Output the [X, Y] coordinate of the center of the cell containing the given text.  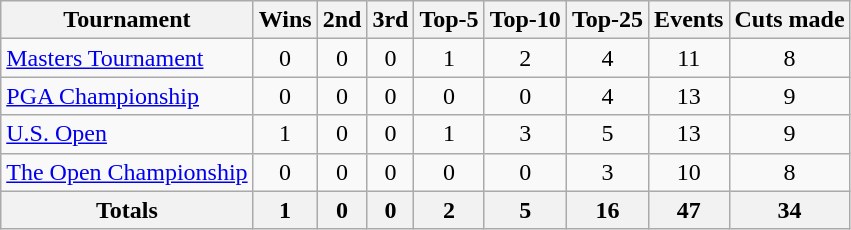
Wins [285, 20]
34 [790, 210]
Tournament [127, 20]
Cuts made [790, 20]
U.S. Open [127, 134]
Top-25 [607, 20]
47 [689, 210]
10 [689, 172]
The Open Championship [127, 172]
Masters Tournament [127, 58]
16 [607, 210]
3rd [390, 20]
PGA Championship [127, 96]
2nd [342, 20]
11 [689, 58]
Top-5 [449, 20]
Top-10 [525, 20]
Totals [127, 210]
Events [689, 20]
